Output the [x, y] coordinate of the center of the cell containing the given text.  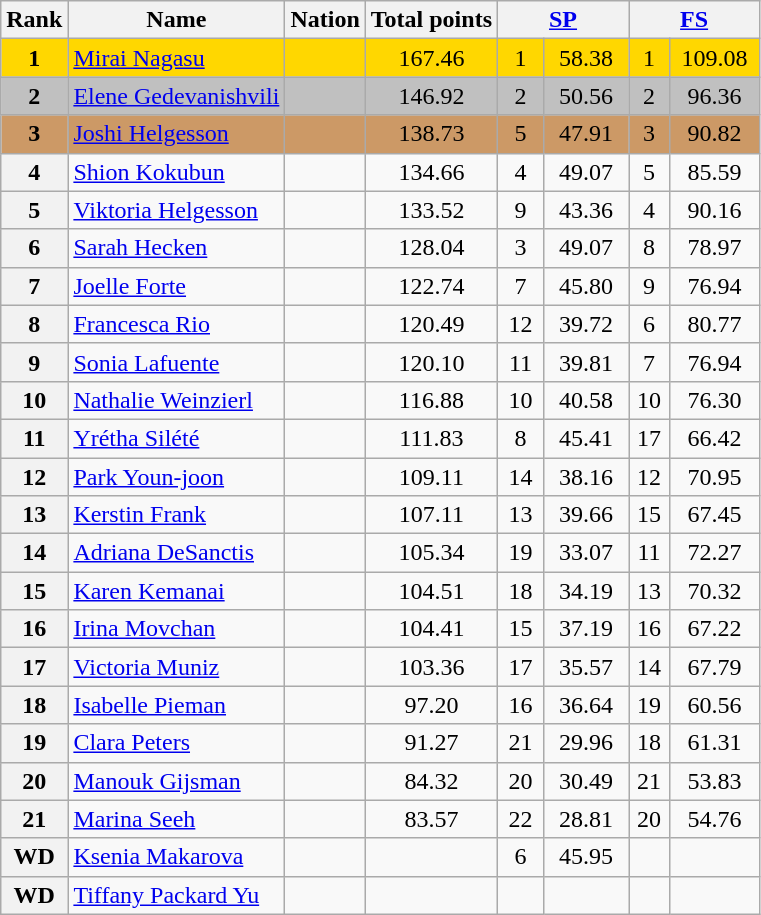
Name [176, 20]
FS [694, 20]
45.41 [586, 438]
91.27 [431, 743]
Ksenia Makarova [176, 857]
67.79 [715, 667]
36.64 [586, 705]
45.95 [586, 857]
104.41 [431, 629]
Total points [431, 20]
146.92 [431, 96]
Francesca Rio [176, 324]
60.56 [715, 705]
70.95 [715, 477]
111.83 [431, 438]
Rank [34, 20]
Viktoria Helgesson [176, 210]
Nation [325, 20]
80.77 [715, 324]
72.27 [715, 553]
Clara Peters [176, 743]
43.36 [586, 210]
Yrétha Silété [176, 438]
58.38 [586, 58]
29.96 [586, 743]
30.49 [586, 781]
Karen Kemanai [176, 591]
28.81 [586, 819]
33.07 [586, 553]
109.08 [715, 58]
104.51 [431, 591]
105.34 [431, 553]
134.66 [431, 172]
Manouk Gijsman [176, 781]
54.76 [715, 819]
84.32 [431, 781]
45.80 [586, 286]
39.66 [586, 515]
Adriana DeSanctis [176, 553]
138.73 [431, 134]
85.59 [715, 172]
120.10 [431, 362]
Marina Seeh [176, 819]
167.46 [431, 58]
128.04 [431, 248]
Sonia Lafuente [176, 362]
90.16 [715, 210]
96.36 [715, 96]
22 [521, 819]
37.19 [586, 629]
78.97 [715, 248]
67.22 [715, 629]
116.88 [431, 400]
76.30 [715, 400]
Sarah Hecken [176, 248]
107.11 [431, 515]
67.45 [715, 515]
109.11 [431, 477]
Isabelle Pieman [176, 705]
40.58 [586, 400]
Elene Gedevanishvili [176, 96]
Victoria Muniz [176, 667]
90.82 [715, 134]
103.36 [431, 667]
50.56 [586, 96]
83.57 [431, 819]
Mirai Nagasu [176, 58]
Shion Kokubun [176, 172]
97.20 [431, 705]
Joelle Forte [176, 286]
39.72 [586, 324]
34.19 [586, 591]
120.49 [431, 324]
Tiffany Packard Yu [176, 895]
35.57 [586, 667]
70.32 [715, 591]
38.16 [586, 477]
122.74 [431, 286]
SP [564, 20]
53.83 [715, 781]
Park Youn-joon [176, 477]
Joshi Helgesson [176, 134]
Irina Movchan [176, 629]
39.81 [586, 362]
47.91 [586, 134]
Kerstin Frank [176, 515]
66.42 [715, 438]
133.52 [431, 210]
Nathalie Weinzierl [176, 400]
61.31 [715, 743]
